Output the [x, y] coordinate of the center of the cell containing the given text.  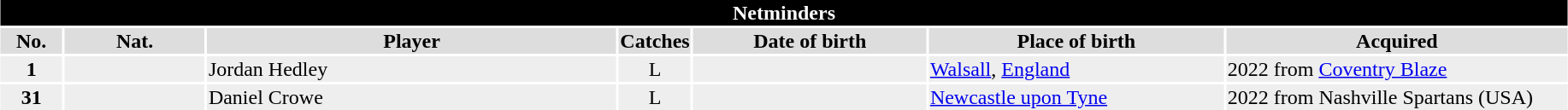
Acquired [1397, 41]
Player [411, 41]
2022 from Coventry Blaze [1397, 69]
Walsall, England [1076, 69]
Date of birth [810, 41]
Newcastle upon Tyne [1076, 97]
Place of birth [1076, 41]
Daniel Crowe [411, 97]
Catches [655, 41]
31 [31, 97]
1 [31, 69]
Nat. [135, 41]
2022 from Nashville Spartans (USA) [1397, 97]
Jordan Hedley [411, 69]
Netminders [783, 13]
No. [31, 41]
